Provide the [X, Y] coordinate of the cell's center where the given text is located.  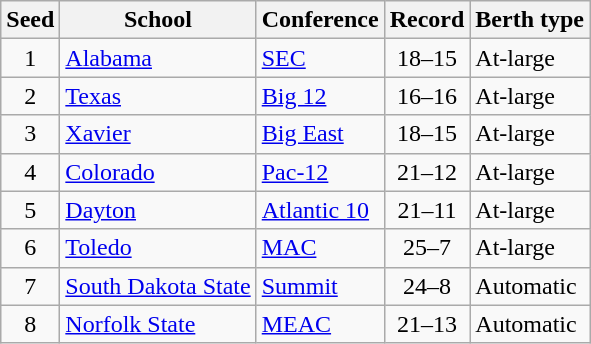
5 [30, 210]
MEAC [320, 324]
8 [30, 324]
2 [30, 96]
Big East [320, 134]
Seed [30, 20]
Berth type [530, 20]
MAC [320, 248]
7 [30, 286]
21–13 [427, 324]
School [158, 20]
Norfolk State [158, 324]
25–7 [427, 248]
Dayton [158, 210]
Big 12 [320, 96]
SEC [320, 58]
Pac-12 [320, 172]
21–12 [427, 172]
Xavier [158, 134]
Summit [320, 286]
3 [30, 134]
21–11 [427, 210]
Texas [158, 96]
4 [30, 172]
Colorado [158, 172]
Record [427, 20]
Atlantic 10 [320, 210]
Alabama [158, 58]
Toledo [158, 248]
24–8 [427, 286]
1 [30, 58]
6 [30, 248]
16–16 [427, 96]
South Dakota State [158, 286]
Conference [320, 20]
